Find where the given text appears and provide that cell's center as (X, Y) coordinate. 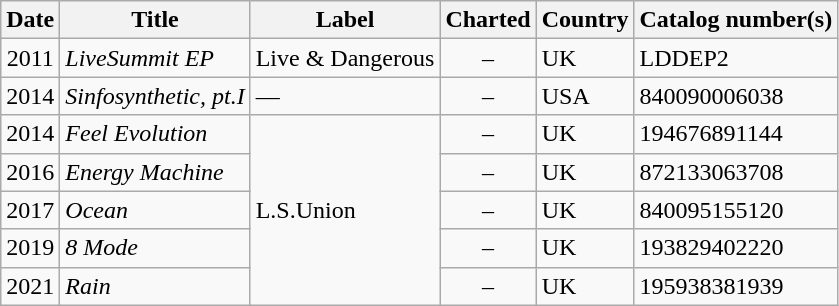
840090006038 (736, 96)
Energy Machine (155, 172)
Ocean (155, 210)
Country (585, 20)
193829402220 (736, 248)
Label (345, 20)
Catalog number(s) (736, 20)
— (345, 96)
2019 (30, 248)
Sinfosynthetic, pt.I (155, 96)
195938381939 (736, 286)
L.S.Union (345, 210)
2011 (30, 58)
Rain (155, 286)
Live & Dangerous (345, 58)
LDDEP2 (736, 58)
Charted (488, 20)
8 Mode (155, 248)
840095155120 (736, 210)
USA (585, 96)
Feel Evolution (155, 134)
872133063708 (736, 172)
2021 (30, 286)
2016 (30, 172)
Title (155, 20)
Date (30, 20)
LiveSummit EP (155, 58)
2017 (30, 210)
194676891144 (736, 134)
